Output the (x, y) coordinate of the center of the cell containing the given text.  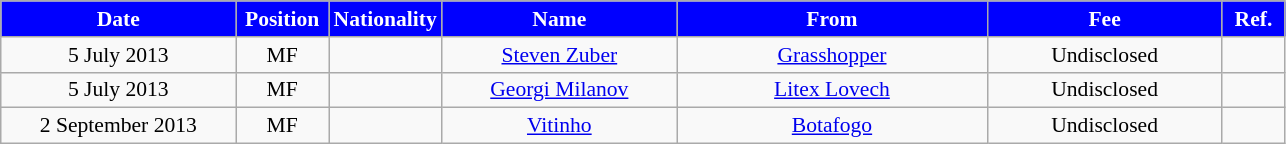
Steven Zuber (560, 55)
2 September 2013 (118, 126)
Fee (1104, 19)
Nationality (384, 19)
Ref. (1254, 19)
Vitinho (560, 126)
Name (560, 19)
Georgi Milanov (560, 90)
Litex Lovech (832, 90)
Botafogo (832, 126)
Grasshopper (832, 55)
Position (282, 19)
From (832, 19)
Date (118, 19)
